Return (X, Y) of the center of cell containing provided text 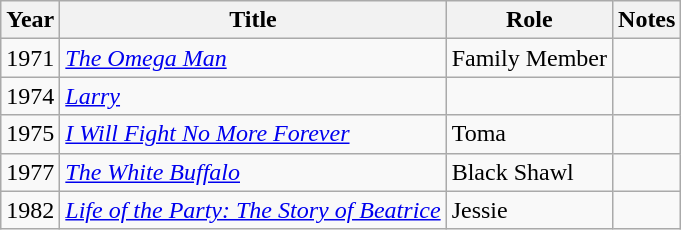
I Will Fight No More Forever (253, 134)
Notes (647, 20)
Black Shawl (529, 172)
Life of the Party: The Story of Beatrice (253, 210)
1974 (30, 96)
Jessie (529, 210)
Title (253, 20)
The Omega Man (253, 58)
The White Buffalo (253, 172)
Role (529, 20)
Year (30, 20)
1977 (30, 172)
Family Member (529, 58)
Larry (253, 96)
1971 (30, 58)
Toma (529, 134)
1982 (30, 210)
1975 (30, 134)
